Return the [X, Y] coordinate for the center point of the cell that contains the specified text.  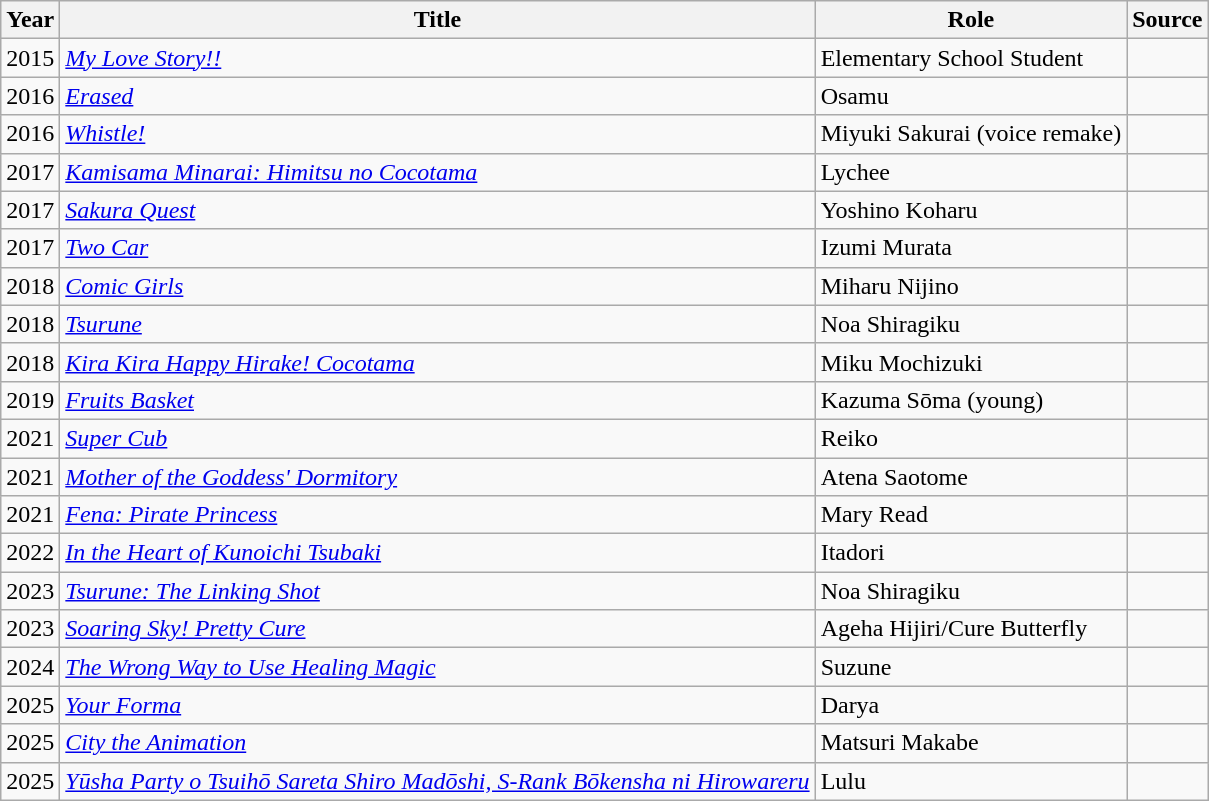
Role [971, 20]
Yoshino Koharu [971, 210]
Elementary School Student [971, 58]
Comic Girls [438, 286]
2019 [30, 400]
Kazuma Sōma (young) [971, 400]
Darya [971, 705]
Year [30, 20]
Reiko [971, 438]
Super Cub [438, 438]
Mother of the Goddess' Dormitory [438, 477]
Miku Mochizuki [971, 362]
Kira Kira Happy Hirake! Cocotama [438, 362]
2015 [30, 58]
Miyuki Sakurai (voice remake) [971, 134]
Miharu Nijino [971, 286]
Lulu [971, 781]
Erased [438, 96]
2022 [30, 553]
The Wrong Way to Use Healing Magic [438, 667]
Suzune [971, 667]
Osamu [971, 96]
In the Heart of Kunoichi Tsubaki [438, 553]
Ageha Hijiri/Cure Butterfly [971, 629]
My Love Story!! [438, 58]
Two Car [438, 248]
Whistle! [438, 134]
2024 [30, 667]
Source [1168, 20]
Mary Read [971, 515]
Soaring Sky! Pretty Cure [438, 629]
Izumi Murata [971, 248]
Tsurune [438, 324]
Fruits Basket [438, 400]
Title [438, 20]
Yūsha Party o Tsuihō Sareta Shiro Madōshi, S-Rank Bōkensha ni Hirowareru [438, 781]
Fena: Pirate Princess [438, 515]
Sakura Quest [438, 210]
Matsuri Makabe [971, 743]
Itadori [971, 553]
Lychee [971, 172]
Atena Saotome [971, 477]
Your Forma [438, 705]
Kamisama Minarai: Himitsu no Cocotama [438, 172]
City the Animation [438, 743]
Tsurune: The Linking Shot [438, 591]
